Scan for the cell matching the given text and deliver its [x, y] coordinate at center. 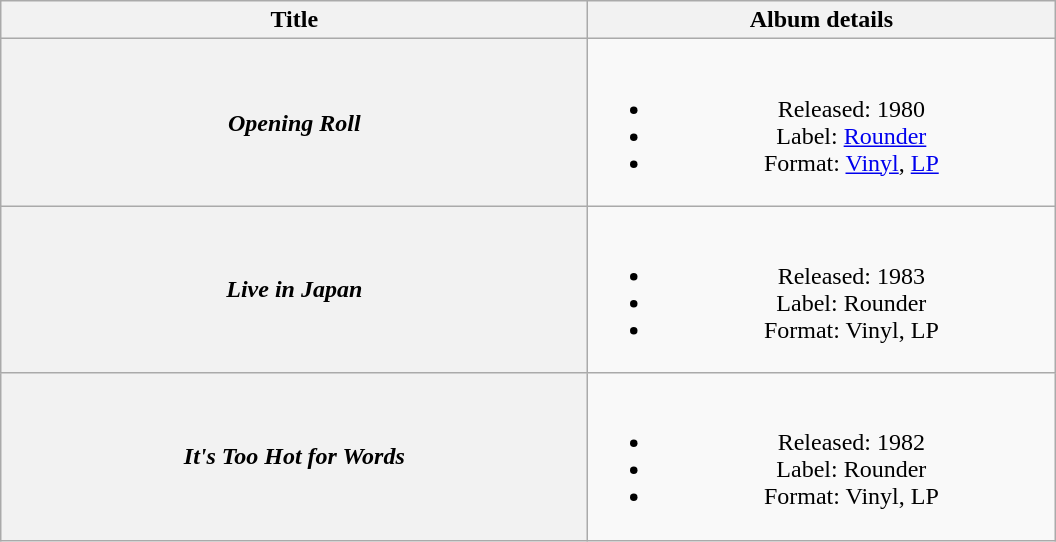
Released: 1980Label: RounderFormat: Vinyl, LP [822, 122]
Title [294, 20]
Live in Japan [294, 290]
Released: 1982Label: RounderFormat: Vinyl, LP [822, 456]
It's Too Hot for Words [294, 456]
Released: 1983Label: RounderFormat: Vinyl, LP [822, 290]
Album details [822, 20]
Opening Roll [294, 122]
